Return [x, y] of the center of cell containing provided text 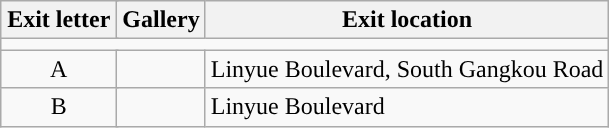
Linyue Boulevard, South Gangkou Road [407, 69]
Exit letter [59, 20]
Linyue Boulevard [407, 107]
Exit location [407, 20]
A [59, 69]
B [59, 107]
Gallery [161, 20]
